Search for the cell housing the specified text and yield its (x, y) center coordinate. 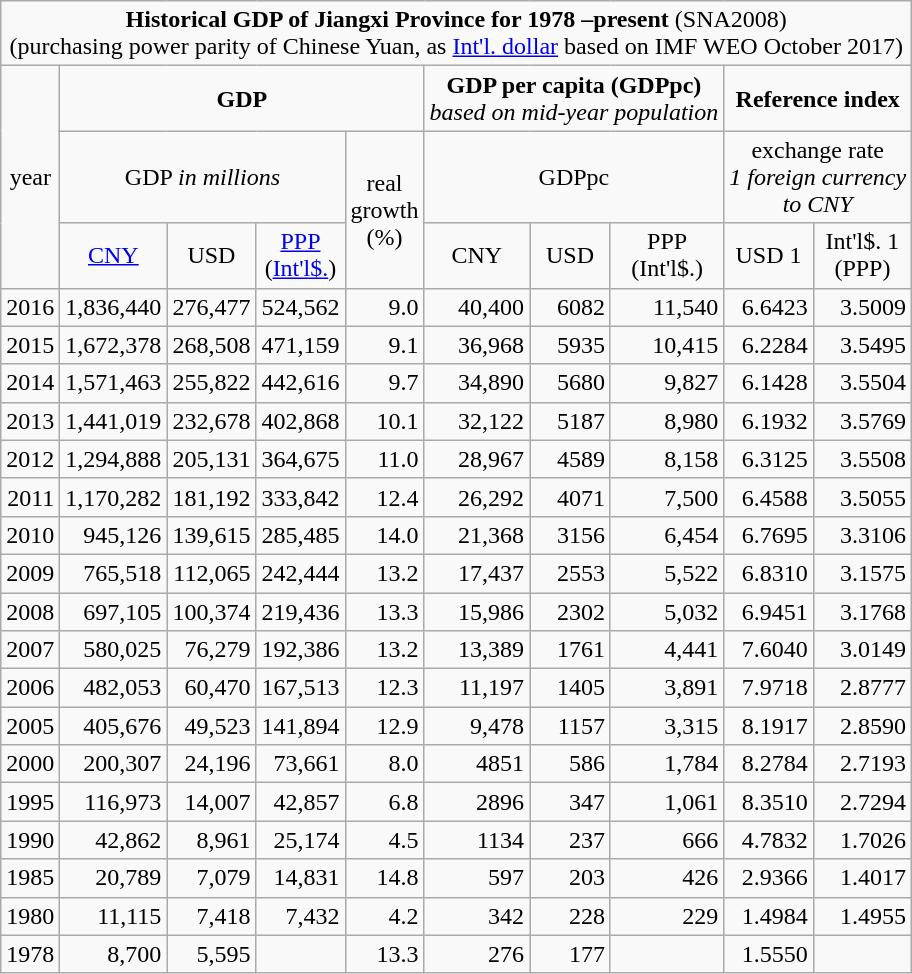
1.5550 (768, 954)
15,986 (477, 611)
42,862 (114, 840)
333,842 (300, 497)
192,386 (300, 650)
347 (570, 802)
3.5009 (862, 307)
5680 (570, 383)
7,500 (666, 497)
4,441 (666, 650)
GDP in millions (202, 177)
GDP (242, 98)
765,518 (114, 573)
7.6040 (768, 650)
8.2784 (768, 764)
40,400 (477, 307)
13,389 (477, 650)
11.0 (384, 459)
6.6423 (768, 307)
666 (666, 840)
4.7832 (768, 840)
203 (570, 878)
1,170,282 (114, 497)
200,307 (114, 764)
442,616 (300, 383)
2012 (30, 459)
242,444 (300, 573)
8,700 (114, 954)
5,595 (212, 954)
426 (666, 878)
177 (570, 954)
232,678 (212, 421)
3.5508 (862, 459)
1.4017 (862, 878)
9.7 (384, 383)
1405 (570, 688)
945,126 (114, 535)
5935 (570, 345)
237 (570, 840)
1980 (30, 916)
12.3 (384, 688)
11,115 (114, 916)
181,192 (212, 497)
1134 (477, 840)
USD 1 (768, 256)
6.3125 (768, 459)
228 (570, 916)
6.1932 (768, 421)
11,540 (666, 307)
8,980 (666, 421)
2010 (30, 535)
6.7695 (768, 535)
8,158 (666, 459)
17,437 (477, 573)
141,894 (300, 726)
276,477 (212, 307)
9.0 (384, 307)
1761 (570, 650)
25,174 (300, 840)
4071 (570, 497)
24,196 (212, 764)
21,368 (477, 535)
3,315 (666, 726)
34,890 (477, 383)
9,827 (666, 383)
year (30, 177)
2.7294 (862, 802)
42,857 (300, 802)
10,415 (666, 345)
2014 (30, 383)
8.1917 (768, 726)
255,822 (212, 383)
1985 (30, 878)
1,061 (666, 802)
6.9451 (768, 611)
2.8777 (862, 688)
697,105 (114, 611)
2005 (30, 726)
2015 (30, 345)
268,508 (212, 345)
12.9 (384, 726)
6.2284 (768, 345)
GDP per capita (GDPpc) based on mid-year population (574, 98)
4.2 (384, 916)
1.7026 (862, 840)
6.8310 (768, 573)
2.9366 (768, 878)
2009 (30, 573)
342 (477, 916)
2553 (570, 573)
1,294,888 (114, 459)
3,891 (666, 688)
8.0 (384, 764)
5,522 (666, 573)
276 (477, 954)
14,007 (212, 802)
2007 (30, 650)
26,292 (477, 497)
5,032 (666, 611)
2.7193 (862, 764)
4851 (477, 764)
219,436 (300, 611)
1157 (570, 726)
3.5055 (862, 497)
524,562 (300, 307)
32,122 (477, 421)
285,485 (300, 535)
402,868 (300, 421)
Reference index (818, 98)
6.4588 (768, 497)
1.4955 (862, 916)
482,053 (114, 688)
5187 (570, 421)
3.5769 (862, 421)
2006 (30, 688)
4.5 (384, 840)
3.1575 (862, 573)
205,131 (212, 459)
1,672,378 (114, 345)
116,973 (114, 802)
1978 (30, 954)
1990 (30, 840)
6.8 (384, 802)
2013 (30, 421)
3.5495 (862, 345)
28,967 (477, 459)
6,454 (666, 535)
Int'l$. 1(PPP) (862, 256)
3.1768 (862, 611)
3.0149 (862, 650)
1.4984 (768, 916)
9.1 (384, 345)
20,789 (114, 878)
2008 (30, 611)
14.0 (384, 535)
1,836,440 (114, 307)
12.4 (384, 497)
14.8 (384, 878)
3.3106 (862, 535)
exchange rate1 foreign currency to CNY (818, 177)
73,661 (300, 764)
6082 (570, 307)
36,968 (477, 345)
1,571,463 (114, 383)
11,197 (477, 688)
3.5504 (862, 383)
6.1428 (768, 383)
76,279 (212, 650)
49,523 (212, 726)
100,374 (212, 611)
9,478 (477, 726)
580,025 (114, 650)
167,513 (300, 688)
1995 (30, 802)
2011 (30, 497)
7.9718 (768, 688)
2016 (30, 307)
GDPpc (574, 177)
471,159 (300, 345)
405,676 (114, 726)
4589 (570, 459)
1,441,019 (114, 421)
2.8590 (862, 726)
2302 (570, 611)
realgrowth(%) (384, 210)
139,615 (212, 535)
7,418 (212, 916)
1,784 (666, 764)
597 (477, 878)
3156 (570, 535)
2896 (477, 802)
7,079 (212, 878)
7,432 (300, 916)
10.1 (384, 421)
14,831 (300, 878)
229 (666, 916)
2000 (30, 764)
364,675 (300, 459)
112,065 (212, 573)
8.3510 (768, 802)
586 (570, 764)
8,961 (212, 840)
60,470 (212, 688)
